Locate the cell with the specified text and output its (x, y) center coordinate. 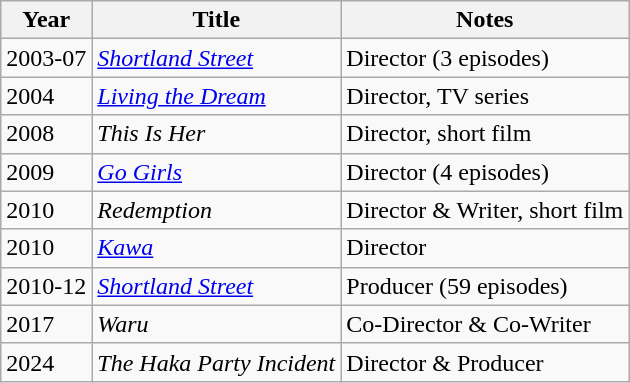
Director & Writer, short film (485, 210)
This Is Her (216, 134)
Director (4 episodes) (485, 172)
2004 (46, 96)
2017 (46, 324)
Title (216, 20)
Director, short film (485, 134)
Producer (59 episodes) (485, 286)
Go Girls (216, 172)
2003-07 (46, 58)
Notes (485, 20)
2024 (46, 362)
Co-Director & Co-Writer (485, 324)
Director (3 episodes) (485, 58)
Director (485, 248)
Kawa (216, 248)
Waru (216, 324)
The Haka Party Incident (216, 362)
2010-12 (46, 286)
Living the Dream (216, 96)
Director, TV series (485, 96)
Redemption (216, 210)
Year (46, 20)
2008 (46, 134)
Director & Producer (485, 362)
2009 (46, 172)
